From the cell containing the given text, extract its center point as [x, y] coordinate. 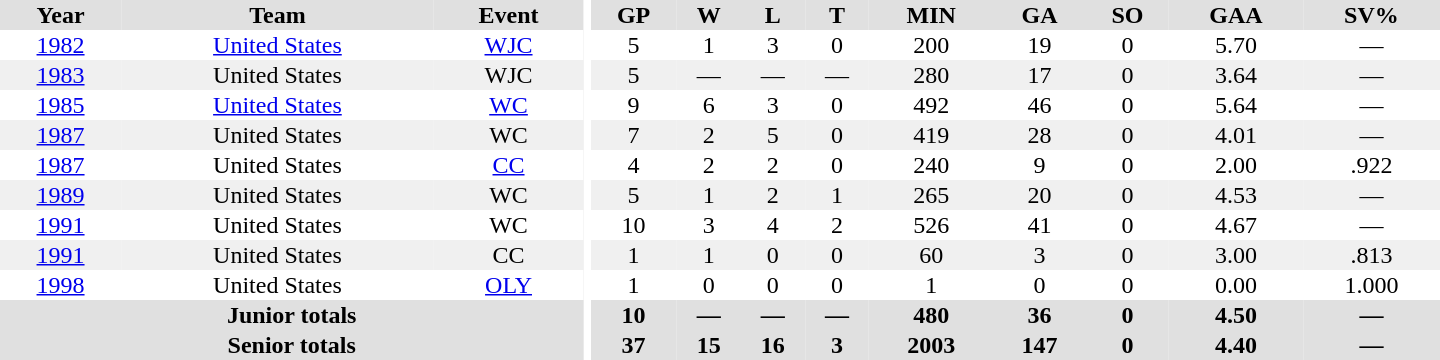
240 [931, 165]
20 [1040, 195]
GA [1040, 15]
46 [1040, 105]
280 [931, 75]
W [709, 15]
Senior totals [292, 345]
1989 [60, 195]
265 [931, 195]
GP [633, 15]
2003 [931, 345]
17 [1040, 75]
28 [1040, 135]
41 [1040, 225]
36 [1040, 315]
Team [278, 15]
419 [931, 135]
6 [709, 105]
15 [709, 345]
19 [1040, 45]
7 [633, 135]
.922 [1372, 165]
.813 [1372, 255]
480 [931, 315]
16 [773, 345]
1983 [60, 75]
SO [1128, 15]
OLY [509, 285]
1985 [60, 105]
5.70 [1236, 45]
0.00 [1236, 285]
1.000 [1372, 285]
4.01 [1236, 135]
1982 [60, 45]
4.67 [1236, 225]
3.64 [1236, 75]
147 [1040, 345]
5.64 [1236, 105]
492 [931, 105]
526 [931, 225]
37 [633, 345]
4.53 [1236, 195]
60 [931, 255]
T [837, 15]
Event [509, 15]
SV% [1372, 15]
200 [931, 45]
2.00 [1236, 165]
Year [60, 15]
4.40 [1236, 345]
GAA [1236, 15]
3.00 [1236, 255]
Junior totals [292, 315]
1998 [60, 285]
L [773, 15]
MIN [931, 15]
4.50 [1236, 315]
